From the cell containing the given text, extract its center point as [x, y] coordinate. 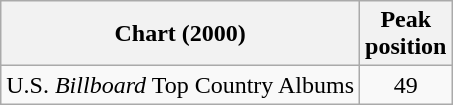
Peakposition [406, 34]
U.S. Billboard Top Country Albums [180, 85]
49 [406, 85]
Chart (2000) [180, 34]
